Output the [X, Y] coordinate of the center of the cell containing the given text.  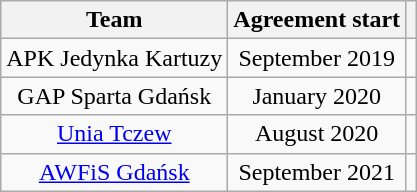
AWFiS Gdańsk [114, 172]
September 2019 [317, 58]
Agreement start [317, 20]
GAP Sparta Gdańsk [114, 96]
January 2020 [317, 96]
August 2020 [317, 134]
APK Jedynka Kartuzy [114, 58]
Unia Tczew [114, 134]
Team [114, 20]
September 2021 [317, 172]
